Determine the [X, Y] coordinate at the center of the cell enclosing the given text.  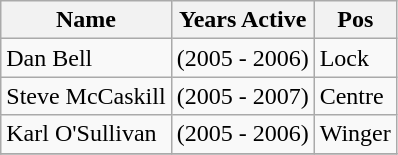
Steve McCaskill [86, 96]
Dan Bell [86, 58]
Lock [355, 58]
Years Active [242, 20]
Centre [355, 96]
Winger [355, 134]
(2005 - 2007) [242, 96]
Pos [355, 20]
Karl O'Sullivan [86, 134]
Name [86, 20]
